Search for the cell housing the specified text and yield its (X, Y) center coordinate. 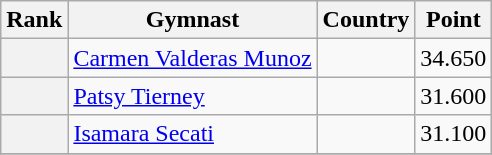
31.100 (454, 134)
31.600 (454, 96)
Gymnast (192, 20)
Isamara Secati (192, 134)
Patsy Tierney (192, 96)
34.650 (454, 58)
Rank (34, 20)
Country (366, 20)
Point (454, 20)
Carmen Valderas Munoz (192, 58)
